Scan for the cell matching the given text and deliver its [X, Y] coordinate at center. 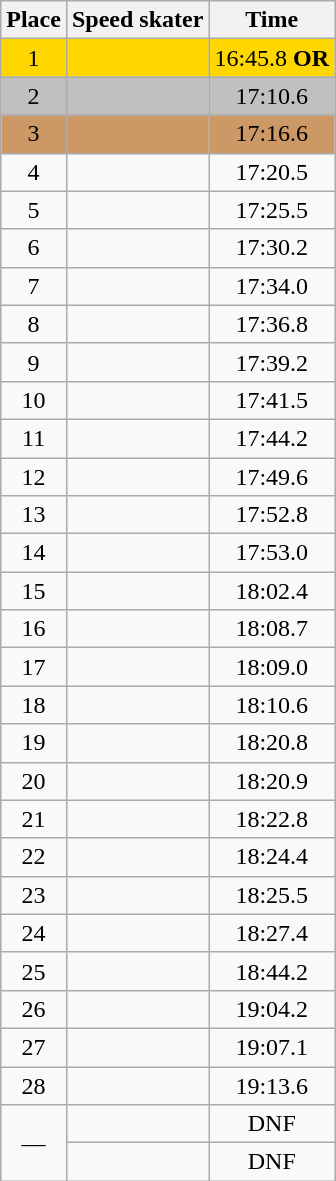
17:53.0 [272, 553]
10 [34, 400]
22 [34, 857]
18:08.7 [272, 629]
19:07.1 [272, 1047]
18:24.4 [272, 857]
9 [34, 362]
28 [34, 1085]
17:49.6 [272, 477]
— [34, 1143]
17:39.2 [272, 362]
17:20.5 [272, 172]
18:02.4 [272, 591]
17:52.8 [272, 515]
16:45.8 OR [272, 58]
16 [34, 629]
23 [34, 895]
17:34.0 [272, 286]
4 [34, 172]
13 [34, 515]
17:25.5 [272, 210]
18:25.5 [272, 895]
19:04.2 [272, 1009]
18:44.2 [272, 971]
11 [34, 438]
Speed skater [137, 20]
17:36.8 [272, 324]
17:41.5 [272, 400]
1 [34, 58]
19:13.6 [272, 1085]
8 [34, 324]
3 [34, 134]
18:27.4 [272, 933]
5 [34, 210]
17 [34, 667]
17:10.6 [272, 96]
17:44.2 [272, 438]
2 [34, 96]
Place [34, 20]
18:20.9 [272, 781]
15 [34, 591]
27 [34, 1047]
25 [34, 971]
21 [34, 819]
6 [34, 248]
18:20.8 [272, 743]
7 [34, 286]
20 [34, 781]
19 [34, 743]
14 [34, 553]
17:16.6 [272, 134]
24 [34, 933]
17:30.2 [272, 248]
Time [272, 20]
26 [34, 1009]
18:10.6 [272, 705]
18:09.0 [272, 667]
18:22.8 [272, 819]
18 [34, 705]
12 [34, 477]
